Pinpoint the cell where the given text exists, returning its (X, Y) midpoint coordinate. 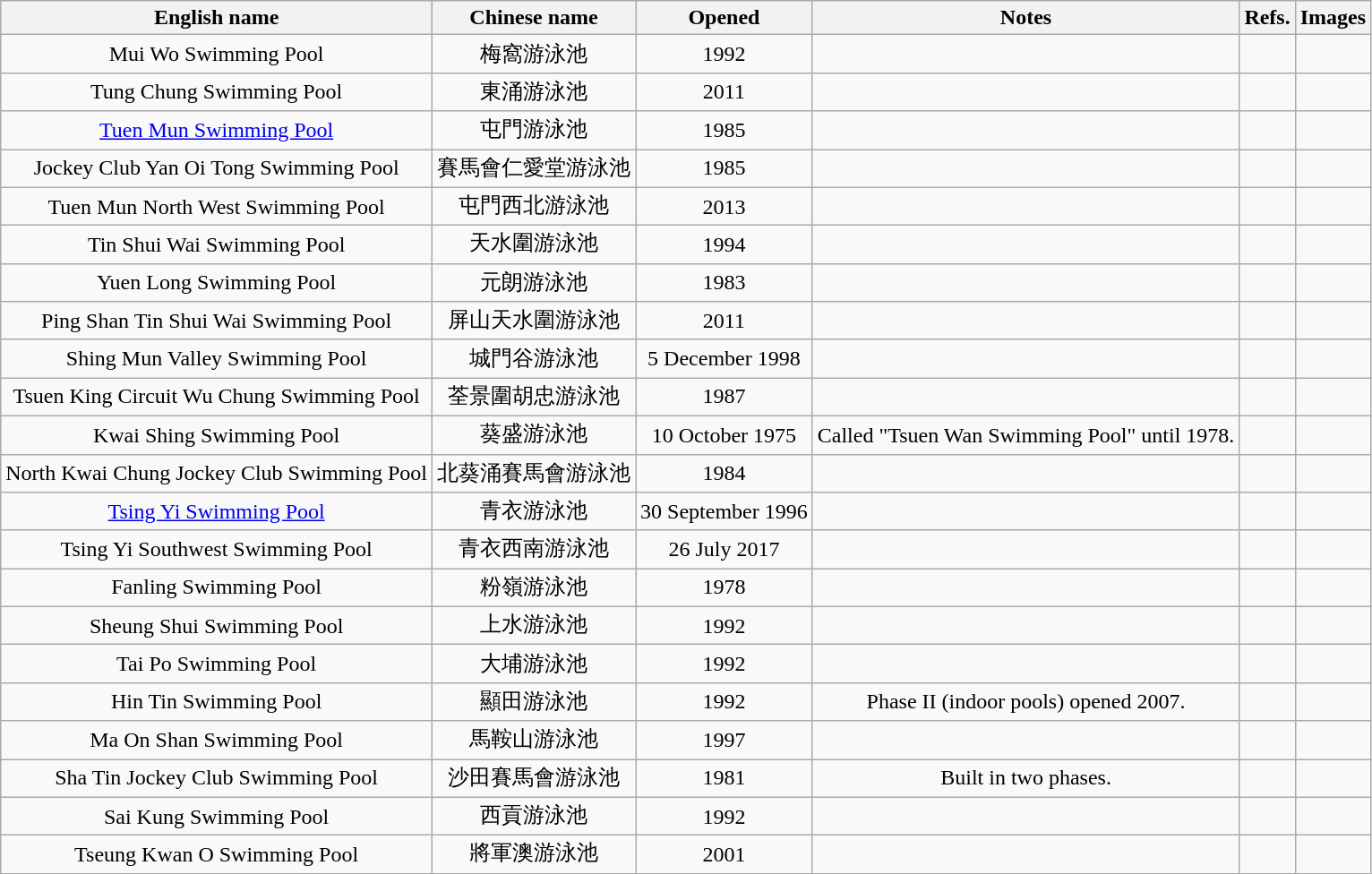
Refs. (1267, 18)
Shing Mun Valley Swimming Pool (217, 358)
Notes (1026, 18)
賽馬會仁愛堂游泳池 (534, 168)
粉嶺游泳池 (534, 587)
將軍澳游泳池 (534, 854)
30 September 1996 (725, 512)
Sheung Shui Swimming Pool (217, 625)
Hin Tin Swimming Pool (217, 702)
Tung Chung Swimming Pool (217, 91)
天水圍游泳池 (534, 245)
1978 (725, 587)
10 October 1975 (725, 435)
2013 (725, 206)
5 December 1998 (725, 358)
Jockey Club Yan Oi Tong Swimming Pool (217, 168)
顯田游泳池 (534, 702)
西貢游泳池 (534, 817)
梅窩游泳池 (534, 54)
Sai Kung Swimming Pool (217, 817)
馬鞍山游泳池 (534, 740)
城門谷游泳池 (534, 358)
Built in two phases. (1026, 779)
North Kwai Chung Jockey Club Swimming Pool (217, 473)
26 July 2017 (725, 550)
Sha Tin Jockey Club Swimming Pool (217, 779)
1981 (725, 779)
Images (1333, 18)
Yuen Long Swimming Pool (217, 283)
Chinese name (534, 18)
Tuen Mun Swimming Pool (217, 131)
Fanling Swimming Pool (217, 587)
English name (217, 18)
沙田賽馬會游泳池 (534, 779)
屯門游泳池 (534, 131)
Phase II (indoor pools) opened 2007. (1026, 702)
大埔游泳池 (534, 664)
Opened (725, 18)
1983 (725, 283)
Kwai Shing Swimming Pool (217, 435)
Tsing Yi Southwest Swimming Pool (217, 550)
屯門西北游泳池 (534, 206)
Tuen Mun North West Swimming Pool (217, 206)
Ma On Shan Swimming Pool (217, 740)
元朗游泳池 (534, 283)
1994 (725, 245)
Mui Wo Swimming Pool (217, 54)
1997 (725, 740)
屏山天水圍游泳池 (534, 321)
荃景圍胡忠游泳池 (534, 398)
1987 (725, 398)
Tsuen King Circuit Wu Chung Swimming Pool (217, 398)
Tin Shui Wai Swimming Pool (217, 245)
Tseung Kwan O Swimming Pool (217, 854)
上水游泳池 (534, 625)
東涌游泳池 (534, 91)
葵盛游泳池 (534, 435)
2001 (725, 854)
Called "Tsuen Wan Swimming Pool" until 1978. (1026, 435)
Tai Po Swimming Pool (217, 664)
北葵涌賽馬會游泳池 (534, 473)
Ping Shan Tin Shui Wai Swimming Pool (217, 321)
青衣游泳池 (534, 512)
青衣西南游泳池 (534, 550)
Tsing Yi Swimming Pool (217, 512)
1984 (725, 473)
